Detect which cell encompasses the target text, then output its (X, Y) center coordinate. 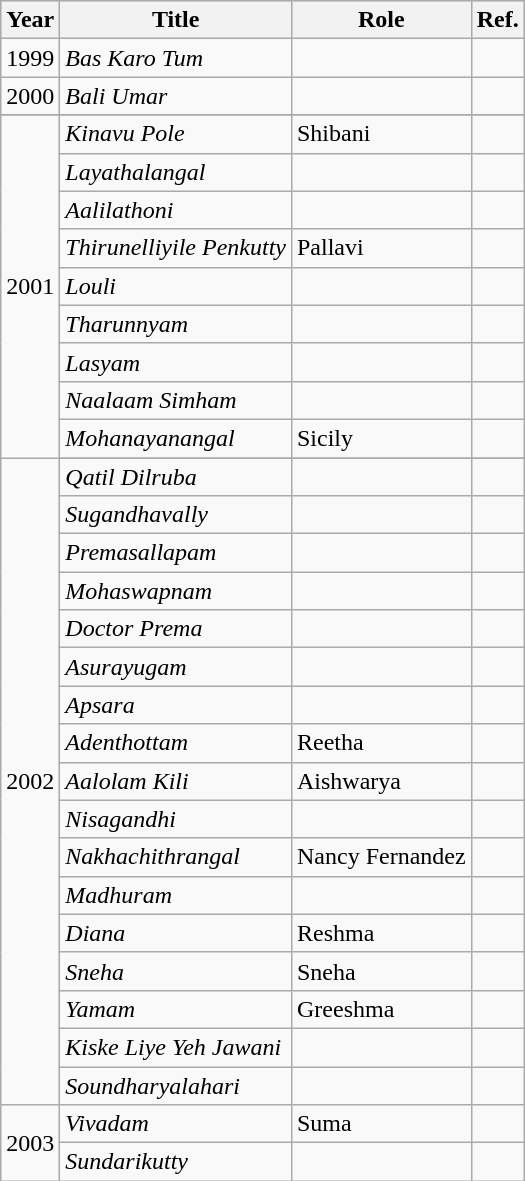
Mohanayanangal (176, 438)
2001 (30, 286)
Mohaswapnam (176, 591)
Nancy Fernandez (381, 857)
Sicily (381, 438)
Tharunnyam (176, 324)
Aalolam Kili (176, 781)
2000 (30, 96)
Nakhachithrangal (176, 857)
Asurayugam (176, 667)
Thirunelliyile Penkutty (176, 248)
Kiske Liye Yeh Jawani (176, 1047)
Year (30, 20)
1999 (30, 58)
Louli (176, 286)
Soundharyalahari (176, 1085)
Vivadam (176, 1124)
Title (176, 20)
Aishwarya (381, 781)
Adenthottam (176, 743)
Role (381, 20)
Pallavi (381, 248)
Layathalangal (176, 172)
Yamam (176, 1009)
Greeshma (381, 1009)
Premasallapam (176, 553)
Nisagandhi (176, 819)
Bali Umar (176, 96)
Reetha (381, 743)
Kinavu Pole (176, 134)
Sugandhavally (176, 515)
Sundarikutty (176, 1162)
Suma (381, 1124)
Shibani (381, 134)
Diana (176, 933)
Qatil Dilruba (176, 477)
Reshma (381, 933)
Apsara (176, 705)
Doctor Prema (176, 629)
2002 (30, 782)
Bas Karo Tum (176, 58)
Lasyam (176, 362)
Ref. (498, 20)
Aalilathoni (176, 210)
Naalaam Simham (176, 400)
Madhuram (176, 895)
2003 (30, 1143)
